Output the [x, y] coordinate of the center of the cell containing the given text.  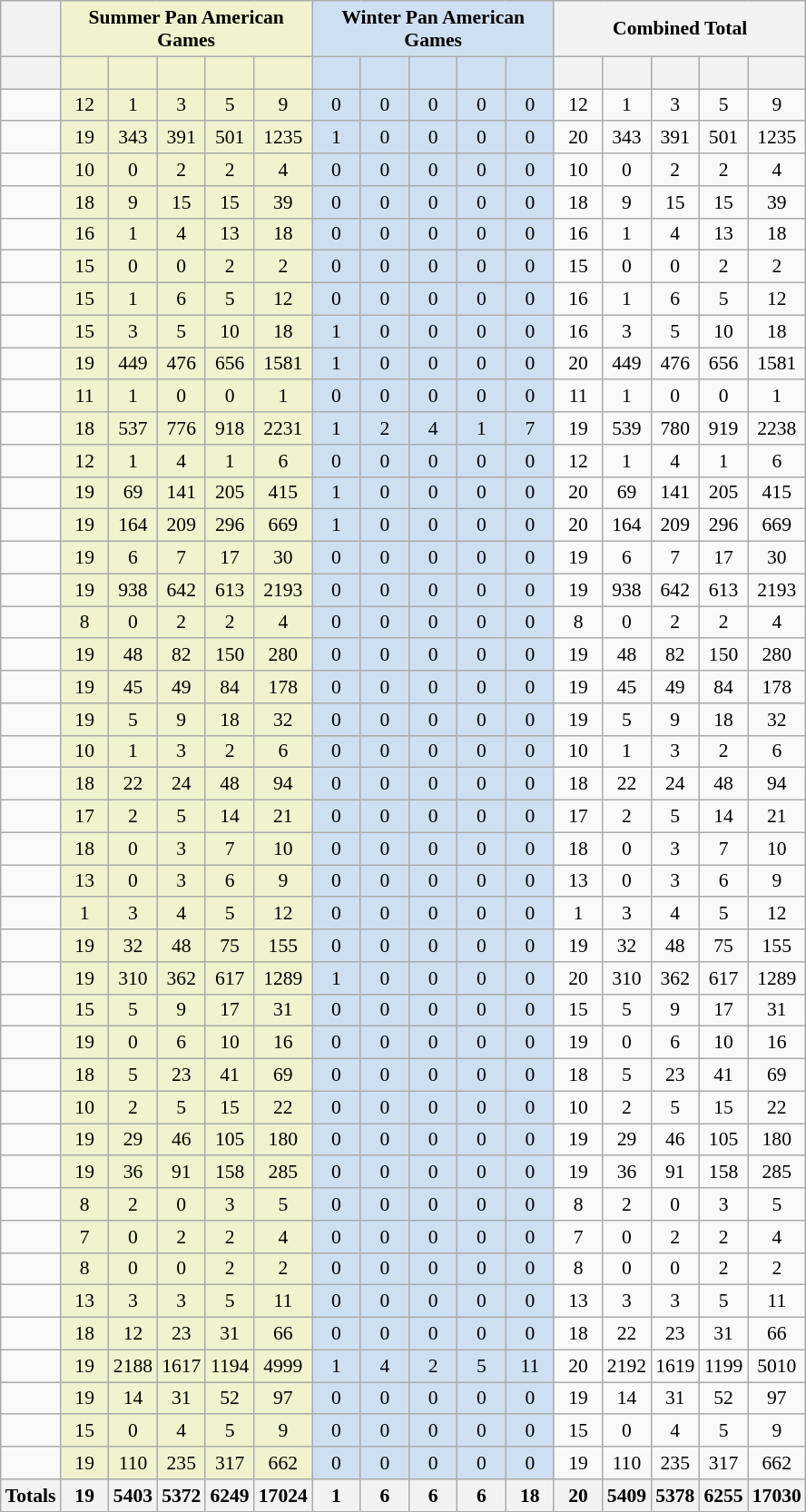
5010 [777, 1366]
6249 [229, 1495]
Winter Pan American Games [434, 29]
Totals [31, 1495]
1194 [229, 1366]
Combined Total [679, 29]
4999 [283, 1366]
1619 [675, 1366]
5409 [626, 1495]
5372 [182, 1495]
776 [182, 428]
918 [229, 428]
1199 [722, 1366]
2231 [283, 428]
6255 [722, 1495]
5378 [675, 1495]
2238 [777, 428]
Summer Pan American Games [185, 29]
780 [675, 428]
539 [626, 428]
2192 [626, 1366]
1617 [182, 1366]
17024 [283, 1495]
17030 [777, 1495]
537 [133, 428]
2188 [133, 1366]
919 [722, 428]
5403 [133, 1495]
